Locate the cell with the specified text and output its [X, Y] center coordinate. 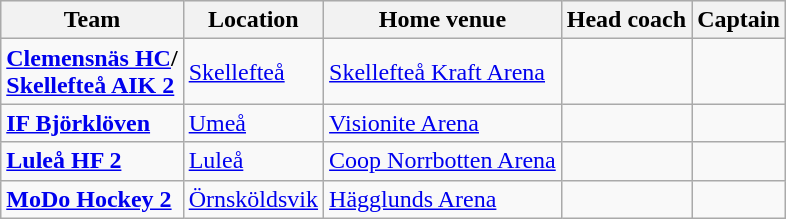
Visionite Arena [443, 123]
Umeå [253, 123]
Coop Norrbotten Arena [443, 161]
Clemensnäs HC/Skellefteå AIK 2 [92, 72]
IF Björklöven [92, 123]
Skellefteå [253, 72]
Home venue [443, 20]
Captain [739, 20]
Örnsköldsvik [253, 199]
Skellefteå Kraft Arena [443, 72]
Hägglunds Arena [443, 199]
MoDo Hockey 2 [92, 199]
Team [92, 20]
Location [253, 20]
Head coach [626, 20]
Luleå HF 2 [92, 161]
Luleå [253, 161]
